Return the [X, Y] coordinate for the center point of the cell that contains the specified text.  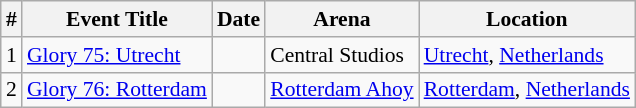
Central Studios [342, 55]
Date [238, 19]
Rotterdam Ahoy [342, 90]
2 [12, 90]
Location [527, 19]
Arena [342, 19]
# [12, 19]
Glory 75: Utrecht [117, 55]
Utrecht, Netherlands [527, 55]
Rotterdam, Netherlands [527, 90]
Event Title [117, 19]
1 [12, 55]
Glory 76: Rotterdam [117, 90]
